Capture the cell that displays the provided text and extract its [x, y] central coordinate. 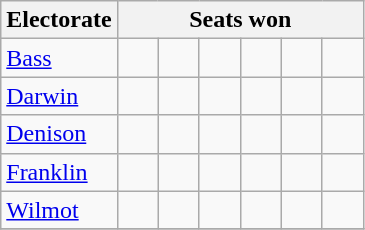
Bass [59, 58]
Wilmot [59, 210]
Franklin [59, 172]
Electorate [59, 20]
Seats won [240, 20]
Darwin [59, 96]
Denison [59, 134]
